Output the [X, Y] coordinate of the center of the cell containing the given text.  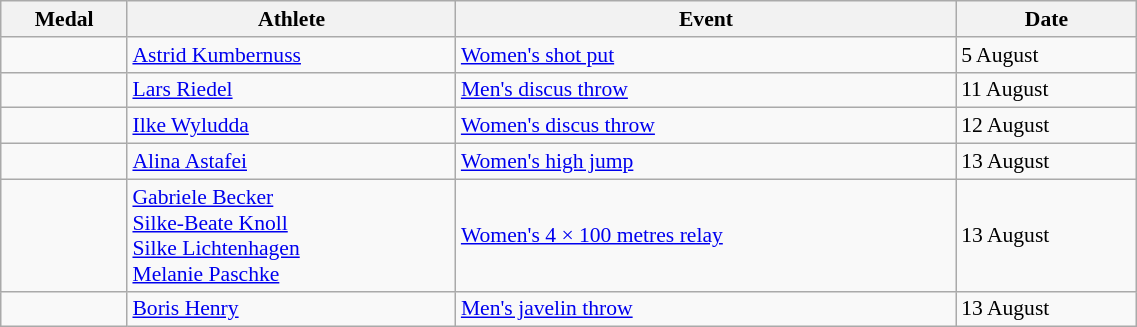
Alina Astafei [291, 162]
Lars Riedel [291, 90]
Gabriele BeckerSilke-Beate KnollSilke LichtenhagenMelanie Paschke [291, 235]
5 August [1046, 55]
Boris Henry [291, 309]
Ilke Wyludda [291, 126]
Women's 4 × 100 metres relay [706, 235]
Men's discus throw [706, 90]
Women's discus throw [706, 126]
11 August [1046, 90]
Men's javelin throw [706, 309]
Astrid Kumbernuss [291, 55]
Event [706, 19]
Athlete [291, 19]
Women's shot put [706, 55]
12 August [1046, 126]
Date [1046, 19]
Medal [64, 19]
Women's high jump [706, 162]
